Scan for the cell matching the given text and deliver its [X, Y] coordinate at center. 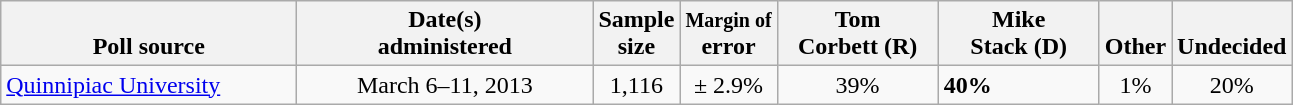
Margin oferror [728, 34]
1,116 [636, 85]
± 2.9% [728, 85]
Other [1135, 34]
March 6–11, 2013 [445, 85]
20% [1232, 85]
39% [858, 85]
Poll source [149, 34]
40% [1018, 85]
Undecided [1232, 34]
Quinnipiac University [149, 85]
Date(s)administered [445, 34]
1% [1135, 85]
Samplesize [636, 34]
TomCorbett (R) [858, 34]
MikeStack (D) [1018, 34]
